Determine the [x, y] coordinate at the center of the cell enclosing the given text.  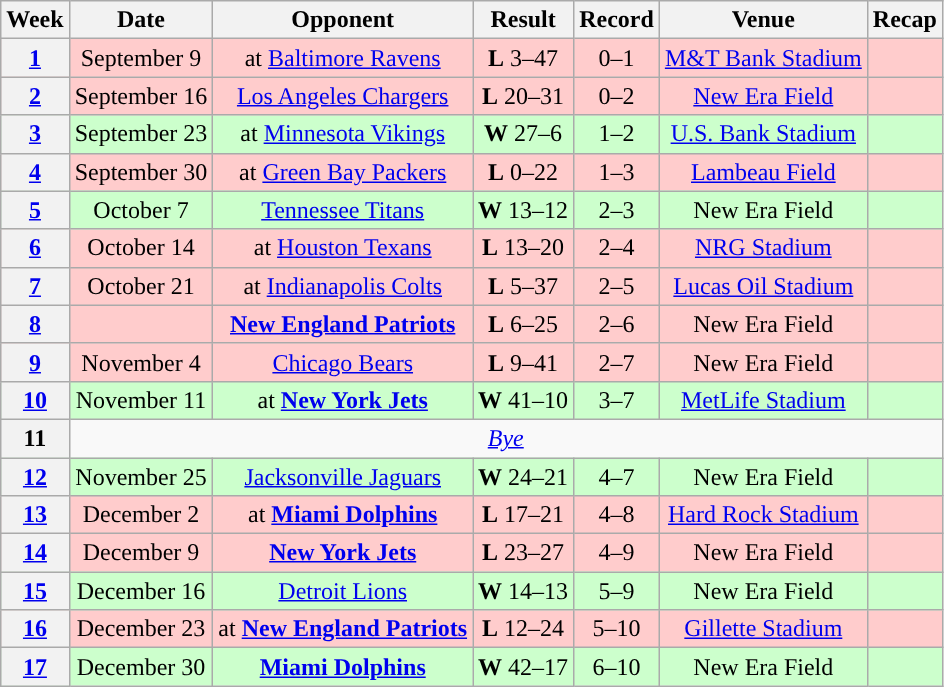
Chicago Bears [343, 362]
Jacksonville Jaguars [343, 477]
at Minnesota Vikings [343, 134]
11 [35, 438]
at Green Bay Packers [343, 172]
October 14 [141, 248]
L 20–31 [524, 96]
Lucas Oil Stadium [763, 286]
Week [35, 20]
December 9 [141, 553]
Opponent [343, 20]
3–7 [617, 400]
Bye [506, 438]
at New York Jets [343, 400]
December 23 [141, 629]
1–2 [617, 134]
Date [141, 20]
5–10 [617, 629]
NRG Stadium [763, 248]
13 [35, 515]
Record [617, 20]
9 [35, 362]
L 0–22 [524, 172]
0–2 [617, 96]
2–6 [617, 324]
December 16 [141, 591]
U.S. Bank Stadium [763, 134]
Detroit Lions [343, 591]
2–5 [617, 286]
12 [35, 477]
1 [35, 58]
17 [35, 667]
M&T Bank Stadium [763, 58]
December 2 [141, 515]
4–7 [617, 477]
at New England Patriots [343, 629]
5–9 [617, 591]
4–8 [617, 515]
4–9 [617, 553]
Lambeau Field [763, 172]
10 [35, 400]
2–7 [617, 362]
2–3 [617, 210]
16 [35, 629]
2 [35, 96]
L 3–47 [524, 58]
November 25 [141, 477]
New York Jets [343, 553]
15 [35, 591]
4 [35, 172]
November 4 [141, 362]
7 [35, 286]
September 23 [141, 134]
at Indianapolis Colts [343, 286]
MetLife Stadium [763, 400]
W 41–10 [524, 400]
New England Patriots [343, 324]
Hard Rock Stadium [763, 515]
November 11 [141, 400]
2–4 [617, 248]
at Houston Texans [343, 248]
Tennessee Titans [343, 210]
L 6–25 [524, 324]
September 9 [141, 58]
at Baltimore Ravens [343, 58]
L 9–41 [524, 362]
W 14–13 [524, 591]
Venue [763, 20]
6 [35, 248]
October 7 [141, 210]
Recap [904, 20]
October 21 [141, 286]
W 13–12 [524, 210]
L 5–37 [524, 286]
14 [35, 553]
L 12–24 [524, 629]
Miami Dolphins [343, 667]
W 27–6 [524, 134]
December 30 [141, 667]
W 42–17 [524, 667]
6–10 [617, 667]
September 16 [141, 96]
8 [35, 324]
1–3 [617, 172]
L 23–27 [524, 553]
September 30 [141, 172]
Result [524, 20]
L 17–21 [524, 515]
at Miami Dolphins [343, 515]
3 [35, 134]
Gillette Stadium [763, 629]
5 [35, 210]
Los Angeles Chargers [343, 96]
0–1 [617, 58]
L 13–20 [524, 248]
W 24–21 [524, 477]
